Scan for the cell matching the given text and deliver its (x, y) coordinate at center. 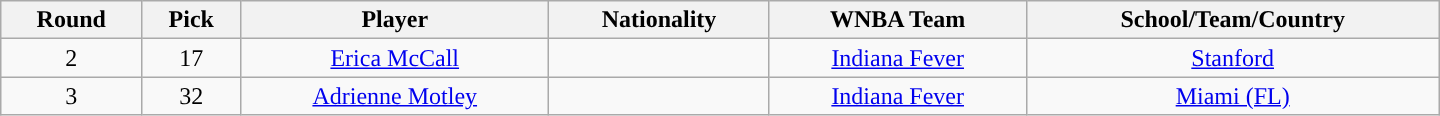
Pick (192, 20)
Stanford (1232, 58)
Player (395, 20)
WNBA Team (898, 20)
32 (192, 96)
School/Team/Country (1232, 20)
Nationality (659, 20)
Round (72, 20)
17 (192, 58)
Erica McCall (395, 58)
Miami (FL) (1232, 96)
3 (72, 96)
2 (72, 58)
Adrienne Motley (395, 96)
